Detect which cell encompasses the target text, then output its (x, y) center coordinate. 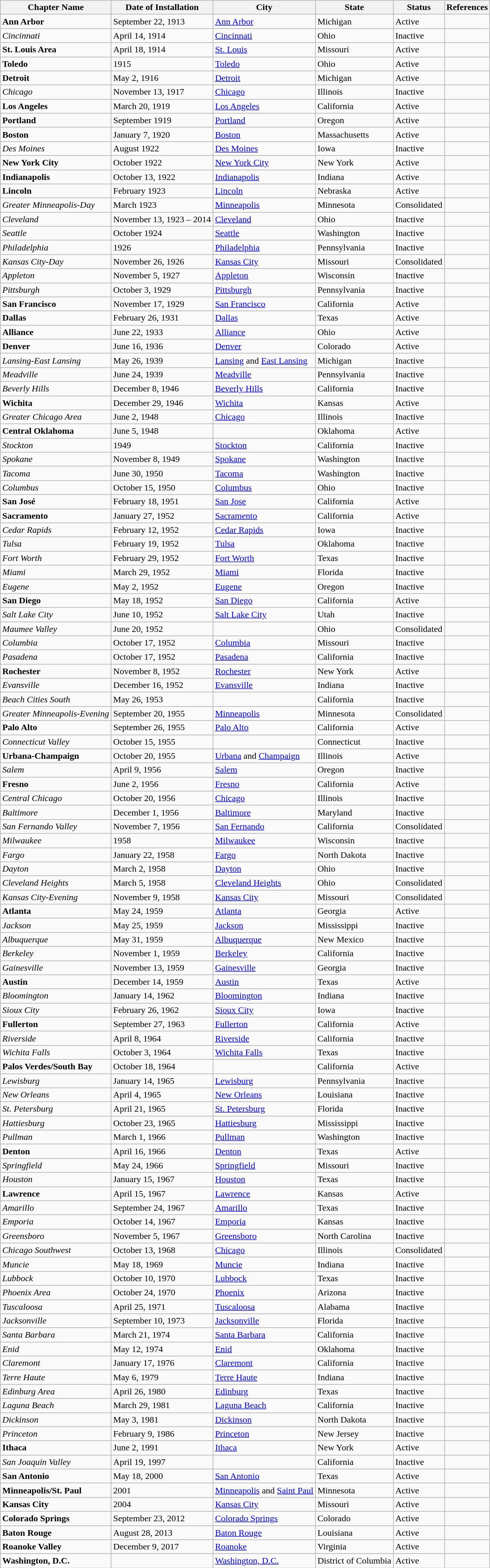
January 15, 1967 (162, 1180)
April 9, 1956 (162, 770)
October 24, 1970 (162, 1292)
August 1922 (162, 148)
May 12, 1974 (162, 1349)
March 1, 1966 (162, 1137)
October 10, 1970 (162, 1278)
December 8, 1946 (162, 388)
November 13, 1917 (162, 92)
Chicago Southwest (56, 1250)
November 7, 1956 (162, 826)
March 29, 1952 (162, 572)
State (355, 7)
March 5, 1958 (162, 883)
January 17, 1976 (162, 1363)
Phoenix (264, 1292)
San José (56, 502)
St. Louis Area (56, 50)
December 9, 2017 (162, 1547)
Maryland (355, 812)
City (264, 7)
Maumee Valley (56, 629)
May 6, 1979 (162, 1377)
Status (419, 7)
November 13, 1923 – 2014 (162, 219)
June 2, 1948 (162, 417)
February 26, 1962 (162, 1010)
Roanoke Valley (56, 1547)
November 26, 1926 (162, 262)
Arizona (355, 1292)
September 27, 1963 (162, 1024)
District of Columbia (355, 1561)
December 16, 1952 (162, 685)
April 8, 1964 (162, 1038)
January 14, 1965 (162, 1081)
October 23, 1965 (162, 1123)
May 2, 1952 (162, 586)
June 30, 1950 (162, 473)
Roanoke (264, 1547)
May 24, 1959 (162, 911)
November 8, 1952 (162, 671)
February 1923 (162, 191)
Kansas City-Day (56, 262)
November 13, 1959 (162, 968)
1926 (162, 247)
December 14, 1959 (162, 982)
Edinburg Area (56, 1391)
May 24, 1966 (162, 1165)
March 29, 1981 (162, 1405)
September 26, 1955 (162, 728)
May 18, 1969 (162, 1264)
April 21, 1965 (162, 1109)
Lansing-East Lansing (56, 360)
May 3, 1981 (162, 1420)
June 24, 1939 (162, 374)
Minneapolis/St. Paul (56, 1490)
New Jersey (355, 1434)
April 26, 1980 (162, 1391)
Greater Chicago Area (56, 417)
Connecticut Valley (56, 742)
April 15, 1967 (162, 1194)
February 19, 1952 (162, 544)
Utah (355, 614)
Connecticut (355, 742)
October 13, 1968 (162, 1250)
October 14, 1967 (162, 1222)
September 1919 (162, 120)
January 22, 1958 (162, 854)
May 2, 1916 (162, 78)
August 28, 2013 (162, 1533)
February 18, 1951 (162, 502)
Urbana-Champaign (56, 756)
Edinburg (264, 1391)
Central Chicago (56, 798)
April 19, 1997 (162, 1462)
June 5, 1948 (162, 431)
May 18, 2000 (162, 1476)
November 17, 1929 (162, 304)
September 22, 1913 (162, 22)
Kansas City-Evening (56, 897)
Virginia (355, 1547)
October 3, 1964 (162, 1052)
Date of Installation (162, 7)
San Fernando Valley (56, 826)
References (467, 7)
St. Louis (264, 50)
September 24, 1967 (162, 1208)
October 13, 1922 (162, 177)
Greater Minneapolis-Day (56, 205)
April 25, 1971 (162, 1306)
October 18, 1964 (162, 1066)
June 20, 1952 (162, 629)
Minneapolis and Saint Paul (264, 1490)
October 1922 (162, 163)
Greater Minneapolis-Evening (56, 714)
October 3, 1929 (162, 290)
October 20, 1956 (162, 798)
January 27, 1952 (162, 516)
April 4, 1965 (162, 1095)
1958 (162, 840)
November 1, 1959 (162, 954)
May 26, 1953 (162, 699)
June 22, 1933 (162, 332)
Nebraska (355, 191)
San Jose (264, 502)
Alabama (355, 1306)
Phoenix Area (56, 1292)
February 26, 1931 (162, 318)
September 20, 1955 (162, 714)
Central Oklahoma (56, 431)
June 10, 1952 (162, 614)
Urbana and Champaign (264, 756)
Palos Verdes/South Bay (56, 1066)
February 29, 1952 (162, 558)
May 26, 1939 (162, 360)
December 29, 1946 (162, 403)
Chapter Name (56, 7)
1949 (162, 445)
San Joaquin Valley (56, 1462)
Beach Cities South (56, 699)
November 9, 1958 (162, 897)
January 7, 1920 (162, 134)
October 15, 1950 (162, 488)
June 2, 1991 (162, 1448)
June 16, 1936 (162, 346)
February 12, 1952 (162, 530)
September 10, 1973 (162, 1321)
April 14, 1914 (162, 36)
1915 (162, 64)
November 5, 1927 (162, 276)
June 2, 1956 (162, 784)
October 1924 (162, 233)
February 9, 1986 (162, 1434)
May 25, 1959 (162, 925)
2004 (162, 1504)
New Mexico (355, 939)
2001 (162, 1490)
January 14, 1962 (162, 996)
April 16, 1966 (162, 1151)
North Carolina (355, 1236)
December 1, 1956 (162, 812)
September 23, 2012 (162, 1518)
May 18, 1952 (162, 600)
October 15, 1955 (162, 742)
San Fernando (264, 826)
March 21, 1974 (162, 1335)
November 5, 1967 (162, 1236)
April 18, 1914 (162, 50)
Lansing and East Lansing (264, 360)
November 8, 1949 (162, 459)
March 20, 1919 (162, 106)
Massachusetts (355, 134)
March 2, 1958 (162, 869)
October 20, 1955 (162, 756)
March 1923 (162, 205)
May 31, 1959 (162, 939)
